Scan for the cell matching the given text and deliver its (x, y) coordinate at center. 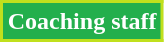
Coaching staff (82, 22)
